Return the [X, Y] coordinate for the center point of the cell that contains the specified text.  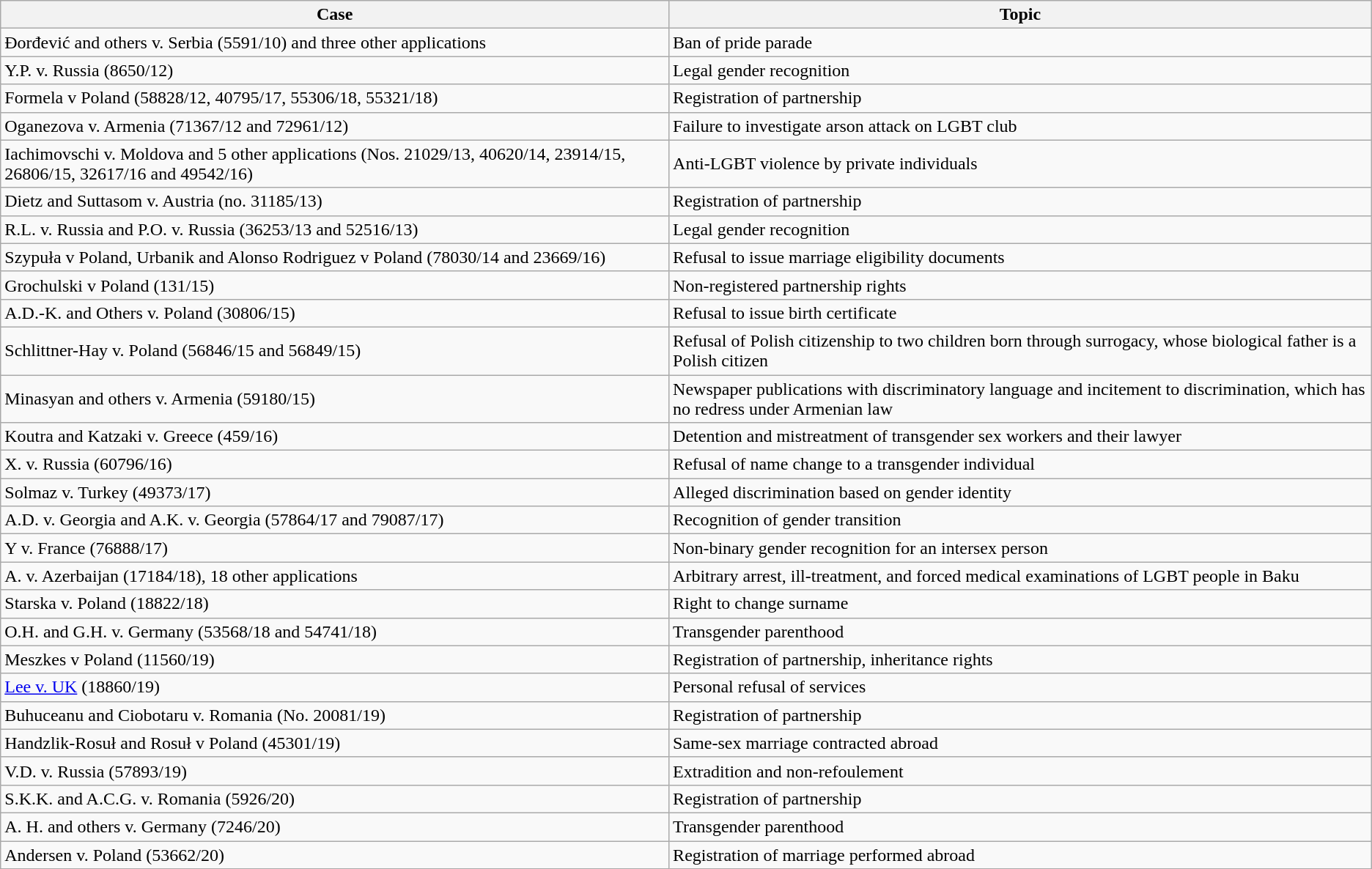
Topic [1020, 15]
Minasyan and others v. Armenia (59180/15) [335, 399]
Refusal to issue birth certificate [1020, 313]
Meszkes v Poland (11560/19) [335, 659]
Arbitrary arrest, ill-treatment, and forced medical examinations of LGBT people in Baku [1020, 576]
S.K.K. and A.C.G. v. Romania (5926/20) [335, 799]
A.D.-K. and Others v. Poland (30806/15) [335, 313]
Anti-LGBT violence by private individuals [1020, 164]
Đorđević and others v. Serbia (5591/10) and three other applications [335, 42]
O.H. and G.H. v. Germany (53568/18 and 54741/18) [335, 632]
Schlittner-Hay v. Poland (56846/15 and 56849/15) [335, 350]
Koutra and Katzaki v. Greece (459/16) [335, 437]
Refusal of Polish citizenship to two children born through surrogacy, whose biological father is a Polish citizen [1020, 350]
A.D. v. Georgia and A.K. v. Georgia (57864/17 and 79087/17) [335, 520]
Right to change surname [1020, 604]
Formela v Poland (58828/12, 40795/17, 55306/18, 55321/18) [335, 98]
V.D. v. Russia (57893/19) [335, 771]
Alleged discrimination based on gender identity [1020, 492]
Refusal to issue marriage eligibility documents [1020, 257]
Case [335, 15]
Andersen v. Poland (53662/20) [335, 855]
Refusal of name change to a transgender individual [1020, 465]
Y v. France (76888/17) [335, 548]
Extradition and non-refoulement [1020, 771]
Lee v. UK (18860/19) [335, 687]
X. v. Russia (60796/16) [335, 465]
Szypuła v Poland, Urbanik and Alonso Rodriguez v Poland (78030/14 and 23669/16) [335, 257]
Y.P. v. Russia (8650/12) [335, 70]
A. v. Azerbaijan (17184/18), 18 other applications [335, 576]
Failure to investigate arson attack on LGBT club [1020, 126]
R.L. v. Russia and P.O. v. Russia (36253/13 and 52516/13) [335, 229]
Ban of pride parade [1020, 42]
Personal refusal of services [1020, 687]
Buhuceanu and Ciobotaru v. Romania (No. 20081/19) [335, 715]
A. H. and others v. Germany (7246/20) [335, 827]
Grochulski v Poland (131/15) [335, 285]
Oganezova v. Armenia (71367/12 and 72961/12) [335, 126]
Iachimovschi v. Moldova and 5 other applications (Nos. 21029/13, 40620/14, 23914/15, 26806/15, 32617/16 and 49542/16) [335, 164]
Newspaper publications with discriminatory language and incitement to discrimination, which has no redress under Armenian law [1020, 399]
Handzlik-Rosuł and Rosuł v Poland (45301/19) [335, 743]
Non-binary gender recognition for an intersex person [1020, 548]
Registration of marriage performed abroad [1020, 855]
Non-registered partnership rights [1020, 285]
Dietz and Suttasom v. Austria (no. 31185/13) [335, 201]
Recognition of gender transition [1020, 520]
Detention and mistreatment of transgender sex workers and their lawyer [1020, 437]
Solmaz v. Turkey (49373/17) [335, 492]
Starska v. Poland (18822/18) [335, 604]
Registration of partnership, inheritance rights [1020, 659]
Same-sex marriage contracted abroad [1020, 743]
